Find where the given text appears and provide that cell's center as [x, y] coordinate. 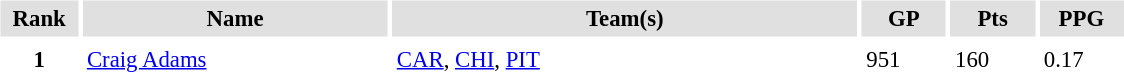
Name [234, 18]
Team(s) [624, 18]
Rank [38, 18]
PPG [1081, 18]
Pts [993, 18]
GP [904, 18]
